Provide the (X, Y) coordinate of the cell's center where the given text is located.  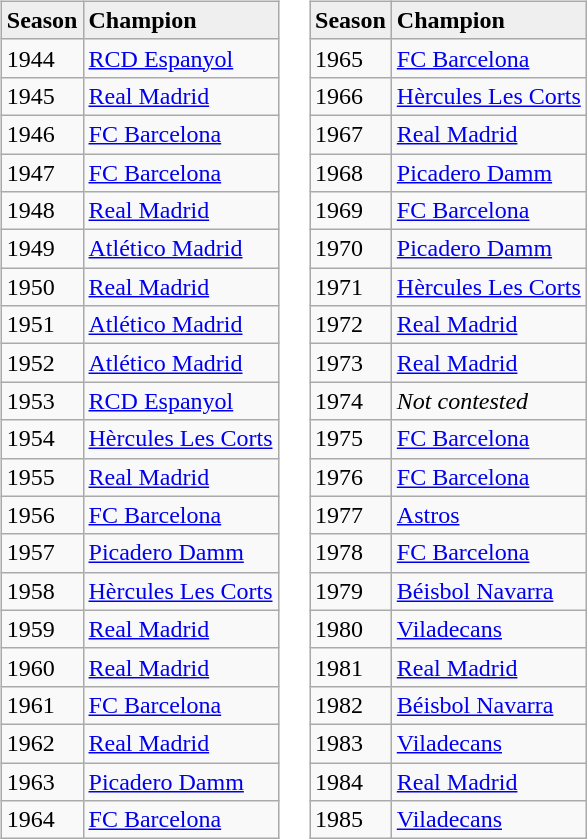
1962 (42, 743)
1980 (351, 629)
Astros (488, 515)
1946 (42, 134)
1983 (351, 743)
1976 (351, 477)
1970 (351, 249)
1979 (351, 591)
1967 (351, 134)
1950 (42, 287)
1974 (351, 401)
1984 (351, 781)
1975 (351, 439)
1944 (42, 58)
1978 (351, 553)
Not contested (488, 401)
1960 (42, 667)
1968 (351, 173)
1945 (42, 96)
1972 (351, 325)
1985 (351, 820)
1957 (42, 553)
1969 (351, 211)
1961 (42, 705)
1965 (351, 58)
1949 (42, 249)
1958 (42, 591)
1947 (42, 173)
1951 (42, 325)
1955 (42, 477)
1977 (351, 515)
1982 (351, 705)
1952 (42, 363)
1959 (42, 629)
1981 (351, 667)
1948 (42, 211)
1966 (351, 96)
1954 (42, 439)
1964 (42, 820)
1971 (351, 287)
1973 (351, 363)
1956 (42, 515)
1963 (42, 781)
1953 (42, 401)
